From the cell containing the given text, extract its center point as (x, y) coordinate. 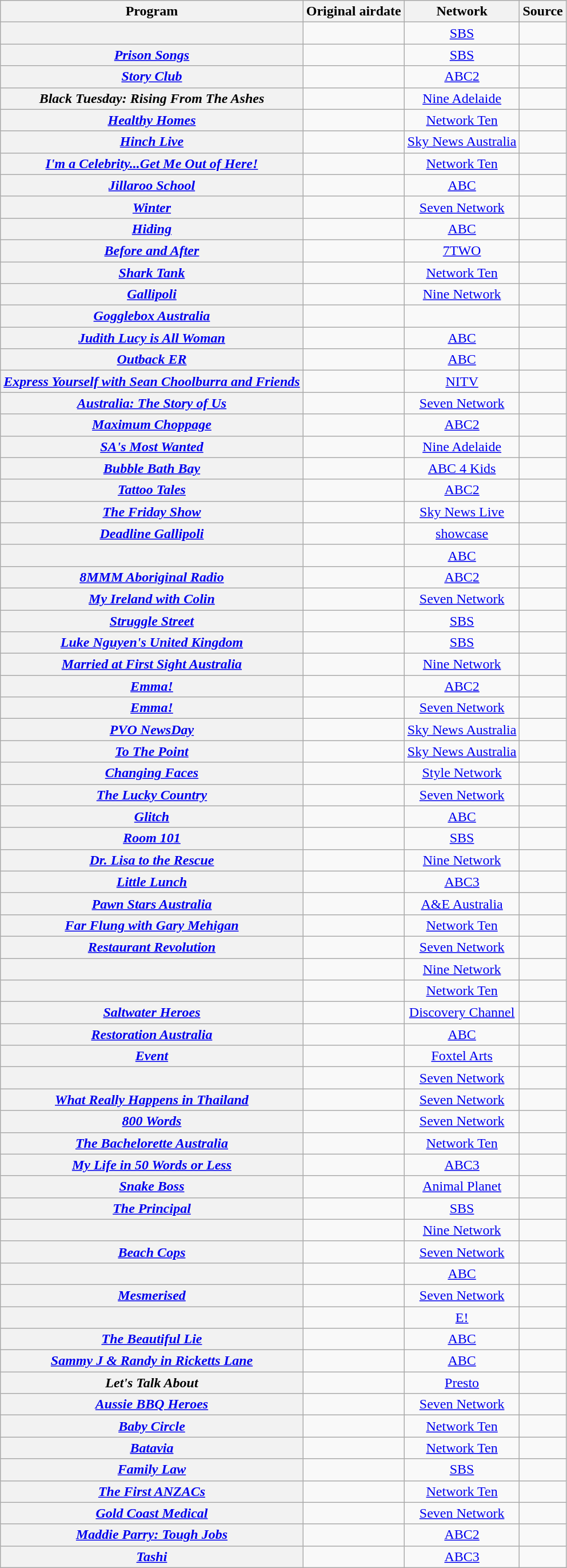
Program (152, 11)
Batavia (152, 1448)
Gold Coast Medical (152, 1513)
Struggle Street (152, 620)
The Beautiful Lie (152, 1339)
I'm a Celebrity...Get Me Out of Here! (152, 164)
Married at First Sight Australia (152, 664)
A&E Australia (462, 904)
Hinch Live (152, 142)
Glitch (152, 817)
The First ANZACs (152, 1491)
Pawn Stars Australia (152, 904)
7TWO (462, 250)
Black Tuesday: Rising From The Ashes (152, 98)
Mesmerised (152, 1295)
Room 101 (152, 838)
Restaurant Revolution (152, 947)
The Bachelorette Australia (152, 1143)
showcase (462, 534)
Saltwater Heroes (152, 1013)
The Lucky Country (152, 795)
Tattoo Tales (152, 490)
The Principal (152, 1208)
Healthy Homes (152, 120)
Maximum Choppage (152, 425)
The Friday Show (152, 512)
Gallipoli (152, 295)
Judith Lucy is All Woman (152, 338)
Beach Cops (152, 1252)
Far Flung with Gary Mehigan (152, 925)
Source (543, 11)
My Ireland with Colin (152, 599)
Australia: The Story of Us (152, 403)
What Really Happens in Thailand (152, 1100)
NITV (462, 381)
Shark Tank (152, 273)
Jillaroo School (152, 185)
Sky News Live (462, 512)
Discovery Channel (462, 1013)
Network (462, 11)
Foxtel Arts (462, 1056)
Baby Circle (152, 1426)
Express Yourself with Sean Choolburra and Friends (152, 381)
Hiding (152, 229)
Dr. Lisa to the Rescue (152, 860)
Changing Faces (152, 773)
To The Point (152, 751)
Original airdate (353, 11)
Animal Planet (462, 1187)
Presto (462, 1383)
Winter (152, 207)
Restoration Australia (152, 1034)
800 Words (152, 1121)
Snake Boss (152, 1187)
Little Lunch (152, 882)
Prison Songs (152, 55)
Deadline Gallipoli (152, 534)
Sammy J & Randy in Ricketts Lane (152, 1361)
My Life in 50 Words or Less (152, 1165)
ABC 4 Kids (462, 468)
Family Law (152, 1470)
Before and After (152, 250)
Maddie Parry: Tough Jobs (152, 1535)
Story Club (152, 77)
Outback ER (152, 360)
E! (462, 1317)
SA's Most Wanted (152, 447)
Event (152, 1056)
Bubble Bath Bay (152, 468)
PVO NewsDay (152, 730)
Style Network (462, 773)
Let's Talk About (152, 1383)
Gogglebox Australia (152, 316)
8MMM Aboriginal Radio (152, 577)
Aussie BBQ Heroes (152, 1404)
Luke Nguyen's United Kingdom (152, 643)
Tashi (152, 1557)
